Pinpoint the cell where the given text exists, returning its [X, Y] midpoint coordinate. 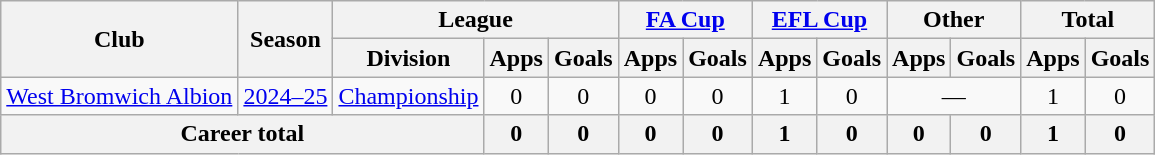
— [954, 96]
Season [286, 39]
EFL Cup [819, 20]
2024–25 [286, 96]
Championship [408, 96]
Career total [242, 134]
Division [408, 58]
League [476, 20]
Club [120, 39]
Total [1088, 20]
Other [954, 20]
West Bromwich Albion [120, 96]
FA Cup [685, 20]
